Return (X, Y) of the center of cell containing provided text 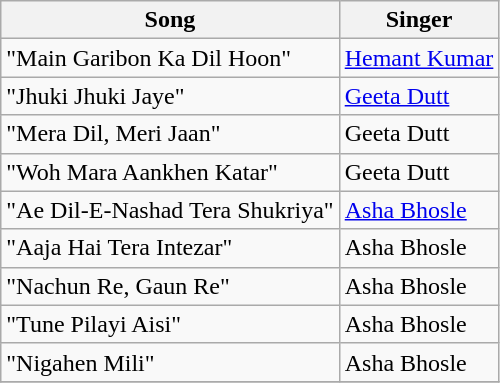
Hemant Kumar (419, 58)
"Tune Pilayi Aisi" (170, 324)
"Nachun Re, Gaun Re" (170, 286)
"Jhuki Jhuki Jaye" (170, 96)
Song (170, 20)
"Nigahen Mili" (170, 362)
"Aaja Hai Tera Intezar" (170, 248)
"Main Garibon Ka Dil Hoon" (170, 58)
Singer (419, 20)
"Ae Dil-E-Nashad Tera Shukriya" (170, 210)
"Mera Dil, Meri Jaan" (170, 134)
"Woh Mara Aankhen Katar" (170, 172)
